Identify which cell holds the provided text, then report its (x, y) central coordinate. 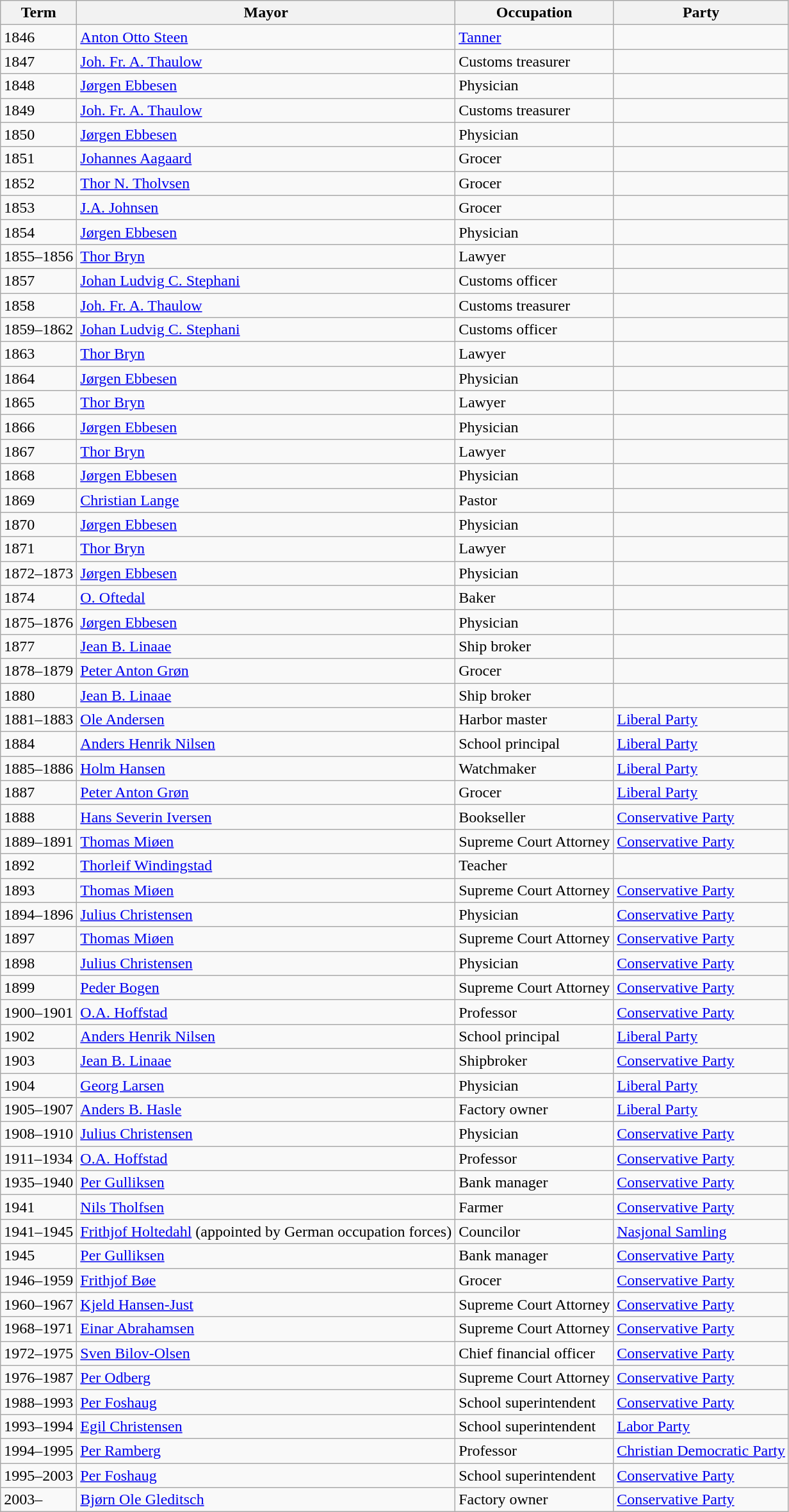
Per Odberg (266, 1378)
Shipbroker (534, 1061)
Nils Tholfsen (266, 1207)
1864 (38, 378)
1874 (38, 597)
Thor N. Tholvsen (266, 183)
1847 (38, 61)
1946–1959 (38, 1280)
Thorleif Windingstad (266, 866)
Frithjof Bøe (266, 1280)
Labor Party (701, 1426)
1908–1910 (38, 1134)
2003– (38, 1500)
1885–1886 (38, 768)
Teacher (534, 866)
Anders B. Hasle (266, 1110)
Watchmaker (534, 768)
1866 (38, 427)
1898 (38, 963)
Chief financial officer (534, 1353)
1968–1971 (38, 1329)
Term (38, 13)
1850 (38, 134)
1852 (38, 183)
1903 (38, 1061)
Occupation (534, 13)
Farmer (534, 1207)
1892 (38, 866)
1869 (38, 500)
Christian Democratic Party (701, 1451)
1900–1901 (38, 1012)
1857 (38, 280)
1848 (38, 86)
1899 (38, 988)
1887 (38, 793)
1993–1994 (38, 1426)
1897 (38, 939)
1871 (38, 549)
1902 (38, 1036)
1855–1856 (38, 256)
1875–1876 (38, 622)
Pastor (534, 500)
1872–1873 (38, 573)
1880 (38, 695)
Georg Larsen (266, 1085)
Hans Severin Iversen (266, 817)
Kjeld Hansen-Just (266, 1305)
Ole Andersen (266, 720)
Einar Abrahamsen (266, 1329)
1884 (38, 744)
1849 (38, 110)
1853 (38, 207)
Per Ramberg (266, 1451)
1972–1975 (38, 1353)
1859–1862 (38, 330)
Mayor (266, 13)
1995–2003 (38, 1475)
J.A. Johnsen (266, 207)
Peder Bogen (266, 988)
1851 (38, 159)
Anton Otto Steen (266, 37)
Tanner (534, 37)
Harbor master (534, 720)
1863 (38, 354)
1877 (38, 646)
1865 (38, 403)
Nasjonal Samling (701, 1232)
1894–1896 (38, 915)
1881–1883 (38, 720)
Egil Christensen (266, 1426)
1945 (38, 1256)
Bjørn Ole Gleditsch (266, 1500)
1960–1967 (38, 1305)
1904 (38, 1085)
1868 (38, 476)
1935–1940 (38, 1183)
1976–1987 (38, 1378)
1893 (38, 890)
Sven Bilov-Olsen (266, 1353)
Baker (534, 597)
1889–1891 (38, 841)
1994–1995 (38, 1451)
Frithjof Holtedahl (appointed by German occupation forces) (266, 1232)
1846 (38, 37)
1888 (38, 817)
Party (701, 13)
1878–1879 (38, 671)
1941–1945 (38, 1232)
O. Oftedal (266, 597)
1941 (38, 1207)
1867 (38, 451)
1905–1907 (38, 1110)
1858 (38, 305)
Bookseller (534, 817)
1854 (38, 232)
Councilor (534, 1232)
1870 (38, 524)
Johannes Aagaard (266, 159)
Holm Hansen (266, 768)
1911–1934 (38, 1158)
Christian Lange (266, 500)
1988–1993 (38, 1402)
